Determine the (X, Y) coordinate at the center of the cell enclosing the given text.  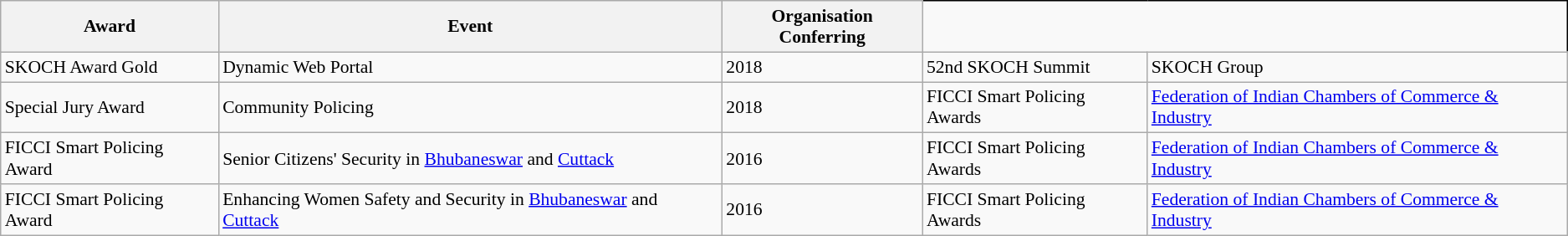
Senior Citizens' Security in Bhubaneswar and Cuttack (470, 159)
Special Jury Award (110, 107)
Enhancing Women Safety and Security in Bhubaneswar and Cuttack (470, 209)
Organisation Conferring (822, 27)
Event (470, 27)
Community Policing (470, 107)
Dynamic Web Portal (470, 67)
52nd SKOCH Summit (1035, 67)
Award (110, 27)
SKOCH Group (1357, 67)
SKOCH Award Gold (110, 67)
